Return the (X, Y) coordinate for the center point of the cell that contains the specified text.  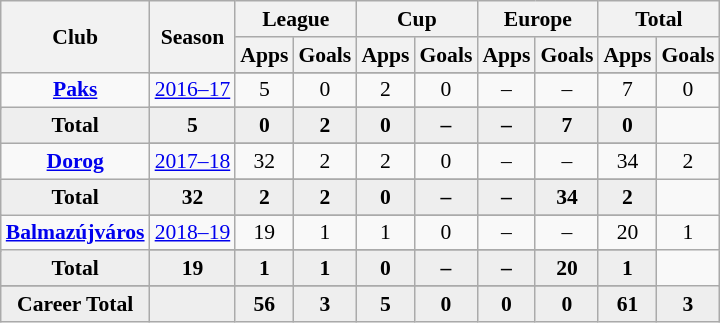
2018–19 (193, 233)
2016–17 (193, 90)
Europe (538, 19)
Cup (416, 19)
Club (76, 36)
Balmazújváros (76, 233)
Dorog (76, 162)
Season (193, 36)
56 (264, 304)
League (296, 19)
2017–18 (193, 162)
Paks (76, 90)
Career Total (76, 304)
61 (627, 304)
